For the text-containing cell, return its midpoint in [x, y] coordinate format. 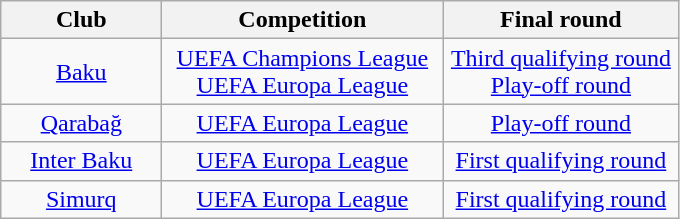
Final round [561, 20]
Club [82, 20]
Third qualifying round Play-off round [561, 72]
Competition [302, 20]
Qarabağ [82, 123]
UEFA Champions League UEFA Europa League [302, 72]
Baku [82, 72]
Inter Baku [82, 161]
Simurq [82, 199]
Play-off round [561, 123]
